Search for the cell housing the specified text and yield its (X, Y) center coordinate. 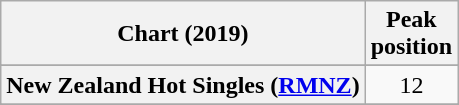
New Zealand Hot Singles (RMNZ) (183, 85)
Chart (2019) (183, 34)
Peakposition (411, 34)
12 (411, 85)
